Identify which cell holds the provided text, then report its (X, Y) central coordinate. 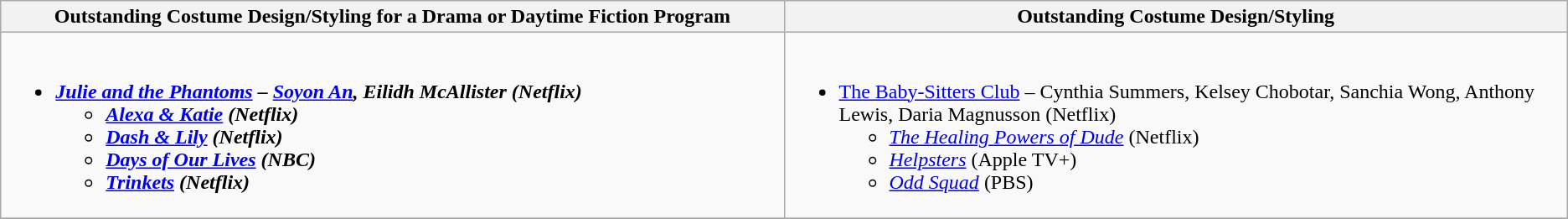
Outstanding Costume Design/Styling for a Drama or Daytime Fiction Program (392, 17)
Julie and the Phantoms – Soyon An, Eilidh McAllister (Netflix)Alexa & Katie (Netflix)Dash & Lily (Netflix)Days of Our Lives (NBC)Trinkets (Netflix) (392, 126)
Outstanding Costume Design/Styling (1176, 17)
